Provide the (X, Y) coordinate of the cell's center where the given text is located.  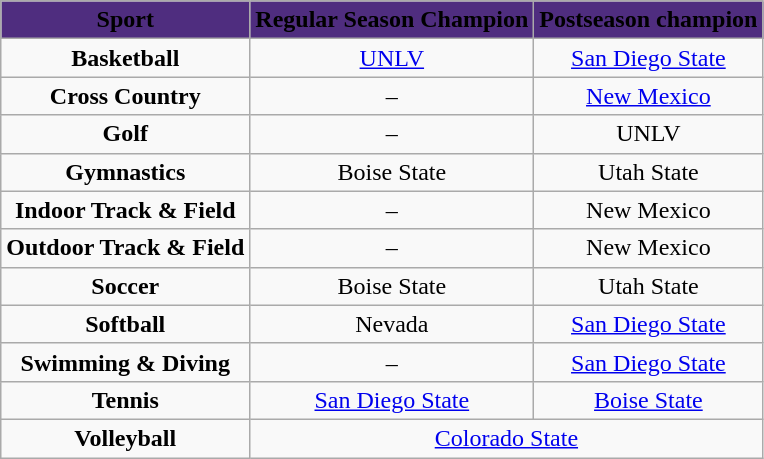
Gymnastics (126, 172)
Sport (126, 20)
Postseason champion (648, 20)
Swimming & Diving (126, 362)
Soccer (126, 286)
Volleyball (126, 438)
Colorado State (506, 438)
Basketball (126, 58)
Cross Country (126, 96)
Golf (126, 134)
Nevada (392, 324)
Tennis (126, 400)
Outdoor Track & Field (126, 248)
Regular Season Champion (392, 20)
Softball (126, 324)
Indoor Track & Field (126, 210)
